Locate the cell with the specified text and output its [x, y] center coordinate. 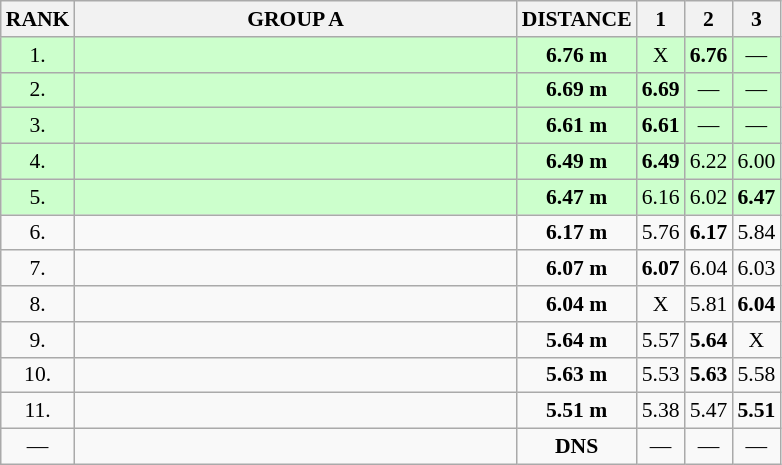
5.64 m [577, 340]
5.58 [756, 375]
5. [38, 197]
6.76 m [577, 55]
6.03 [756, 269]
5.38 [661, 411]
6.16 [661, 197]
6.69 [661, 90]
6. [38, 233]
5.64 [709, 340]
5.81 [709, 304]
6.07 [661, 269]
5.57 [661, 340]
2 [709, 19]
8. [38, 304]
10. [38, 375]
5.84 [756, 233]
5.51 m [577, 411]
6.49 m [577, 162]
2. [38, 90]
6.49 [661, 162]
6.17 m [577, 233]
6.47 [756, 197]
6.17 [709, 233]
6.00 [756, 162]
6.04 m [577, 304]
4. [38, 162]
DISTANCE [577, 19]
6.22 [709, 162]
3. [38, 126]
5.63 m [577, 375]
RANK [38, 19]
6.69 m [577, 90]
6.07 m [577, 269]
6.47 m [577, 197]
1 [661, 19]
1. [38, 55]
11. [38, 411]
3 [756, 19]
5.47 [709, 411]
6.61 m [577, 126]
5.63 [709, 375]
5.76 [661, 233]
6.61 [661, 126]
9. [38, 340]
6.76 [709, 55]
DNS [577, 447]
6.02 [709, 197]
5.53 [661, 375]
7. [38, 269]
GROUP A [295, 19]
5.51 [756, 411]
